From the cell containing the given text, extract its center point as (x, y) coordinate. 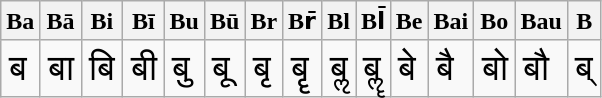
Br̄ (302, 21)
बी (144, 68)
Bu (184, 21)
B (584, 21)
बॄ (302, 68)
बौ (541, 68)
बा (60, 68)
बृ (264, 68)
बै (451, 68)
बॣ (374, 68)
ब (20, 68)
बो (494, 68)
बॢ (339, 68)
बि (102, 68)
Br (264, 21)
ब् (584, 68)
बू (224, 68)
Bū (224, 21)
बे (409, 68)
Be (409, 21)
Bo (494, 21)
बु (184, 68)
Ba (20, 21)
Bl (339, 21)
Bā (60, 21)
Bau (541, 21)
Bi (102, 21)
Bī (144, 21)
Bl̄ (374, 21)
Bai (451, 21)
